Output the [x, y] coordinate of the center of the cell containing the given text.  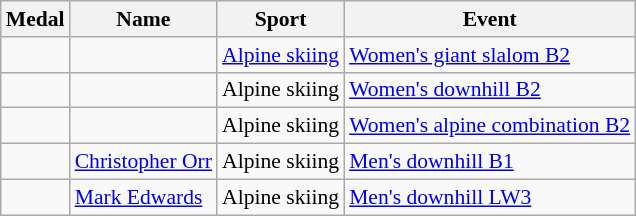
Medal [36, 19]
Christopher Orr [144, 162]
Event [490, 19]
Mark Edwards [144, 197]
Women's downhill B2 [490, 90]
Sport [280, 19]
Men's downhill LW3 [490, 197]
Men's downhill B1 [490, 162]
Name [144, 19]
Women's giant slalom B2 [490, 55]
Women's alpine combination B2 [490, 126]
